Pinpoint the cell where the given text exists, returning its (x, y) midpoint coordinate. 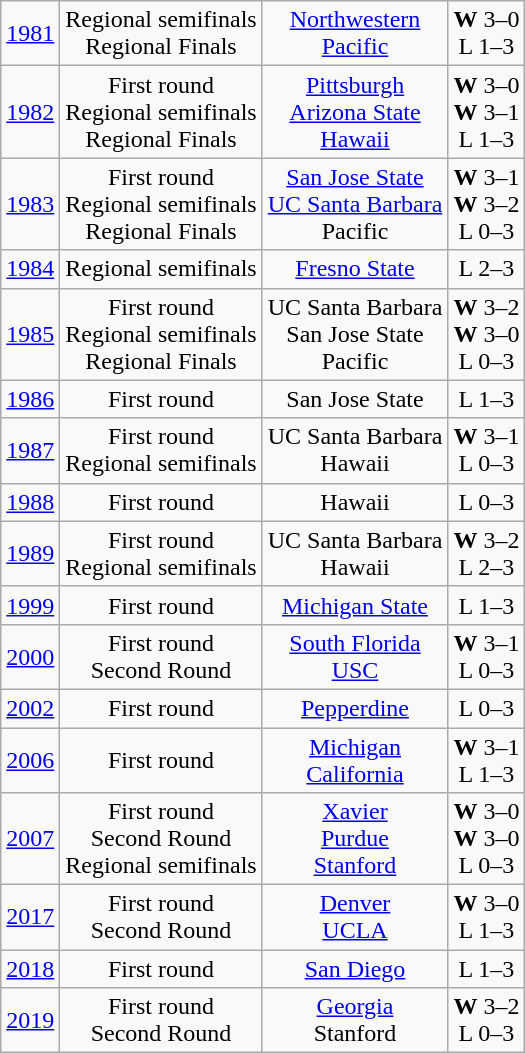
San Jose State (355, 399)
PittsburghArizona StateHawaii (355, 112)
1985 (30, 334)
2018 (30, 969)
Hawaii (355, 502)
DenverUCLA (355, 918)
1984 (30, 269)
2007 (30, 839)
XavierPurdueStanford (355, 839)
Pepperdine (355, 708)
1981 (30, 34)
San Jose StateUC Santa BarbaraPacific (355, 204)
2017 (30, 918)
1986 (30, 399)
W 3–2L 0–3 (486, 1020)
2019 (30, 1020)
Regional semifinalsRegional Finals (161, 34)
1999 (30, 605)
GeorgiaStanford (355, 1020)
South FloridaUSC (355, 656)
1982 (30, 112)
Fresno State (355, 269)
W 3–0W 3–1L 1–3 (486, 112)
MichiganCalifornia (355, 760)
W 3–2W 3–0L 0–3 (486, 334)
NorthwesternPacific (355, 34)
San Diego (355, 969)
1988 (30, 502)
Regional semifinals (161, 269)
2002 (30, 708)
1989 (30, 554)
1983 (30, 204)
2006 (30, 760)
W 3–1W 3–2L 0–3 (486, 204)
1987 (30, 450)
L 2–3 (486, 269)
Michigan State (355, 605)
2000 (30, 656)
W 3–1L 1–3 (486, 760)
First roundSecond RoundRegional semifinals (161, 839)
W 3–0W 3–0L 0–3 (486, 839)
W 3–2L 2–3 (486, 554)
UC Santa BarbaraSan Jose StatePacific (355, 334)
